Scan for the cell matching the given text and deliver its (X, Y) coordinate at center. 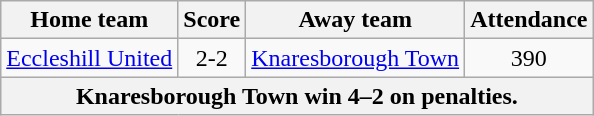
Eccleshill United (90, 58)
Attendance (529, 20)
Away team (356, 20)
390 (529, 58)
Knaresborough Town (356, 58)
Knaresborough Town win 4–2 on penalties. (297, 96)
2-2 (212, 58)
Home team (90, 20)
Score (212, 20)
